From the cell containing the given text, extract its center point as [x, y] coordinate. 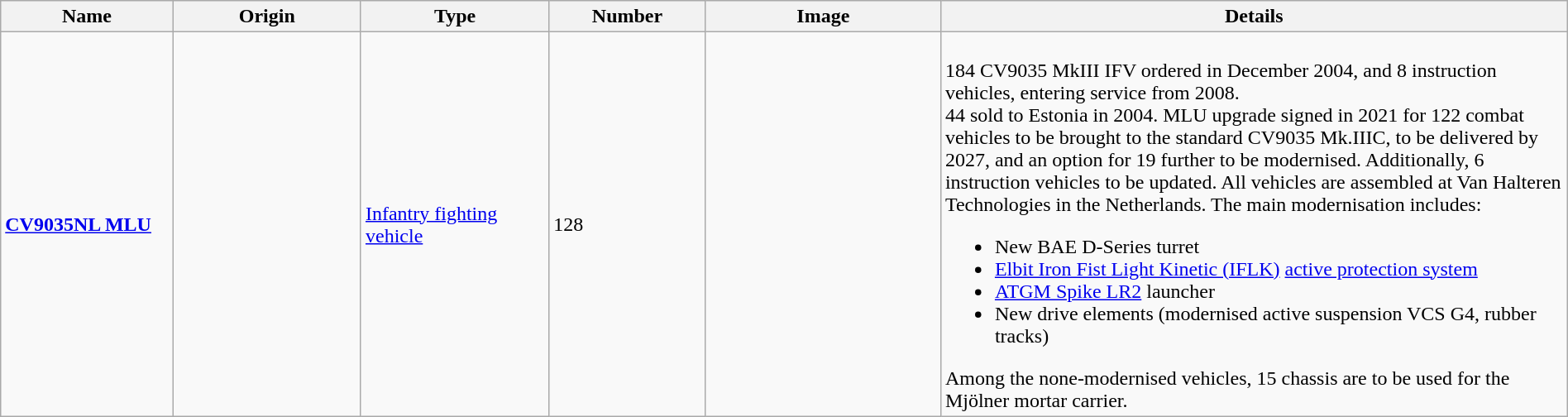
Number [627, 17]
Type [455, 17]
Name [87, 17]
Details [1254, 17]
CV9035NL MLU [87, 224]
Image [823, 17]
128 [627, 224]
Infantry fighting vehicle [455, 224]
Origin [266, 17]
